For the text-containing cell, return its midpoint in [X, Y] coordinate format. 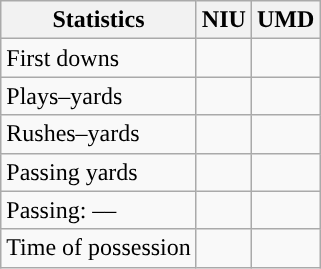
Rushes–yards [99, 134]
NIU [224, 20]
First downs [99, 58]
UMD [285, 20]
Statistics [99, 20]
Plays–yards [99, 96]
Passing: –– [99, 210]
Passing yards [99, 172]
Time of possession [99, 248]
